Determine the [X, Y] coordinate at the center of the cell enclosing the given text.  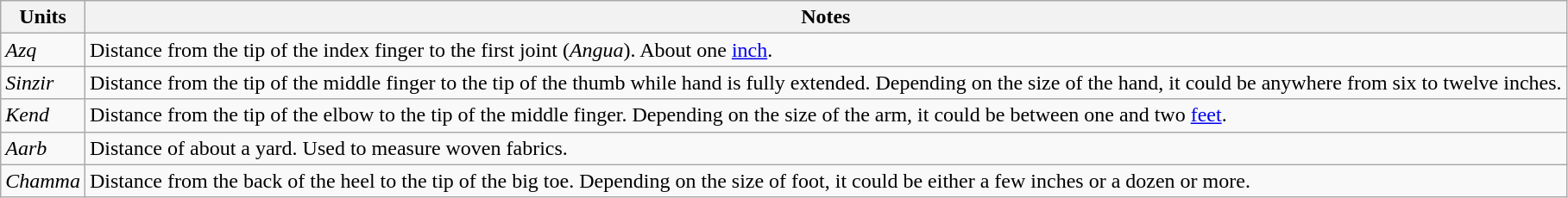
Distance from the back of the heel to the tip of the big toe. Depending on the size of foot, it could be either a few inches or a dozen or more. [825, 181]
Chamma [43, 181]
Distance from the tip of the elbow to the tip of the middle finger. Depending on the size of the arm, it could be between one and two feet. [825, 115]
Azq [43, 50]
Aarb [43, 148]
Distance of about a yard. Used to measure woven fabrics. [825, 148]
Notes [825, 17]
Distance from the tip of the index finger to the first joint (Angua). About one inch. [825, 50]
Kend [43, 115]
Units [43, 17]
Sinzir [43, 83]
